Find where the given text appears and provide that cell's center as [x, y] coordinate. 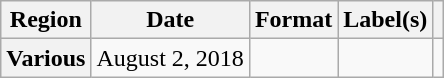
August 2, 2018 [170, 58]
Format [293, 20]
Date [170, 20]
Label(s) [386, 20]
Various [46, 58]
Region [46, 20]
